Identify which cell holds the provided text, then report its (x, y) central coordinate. 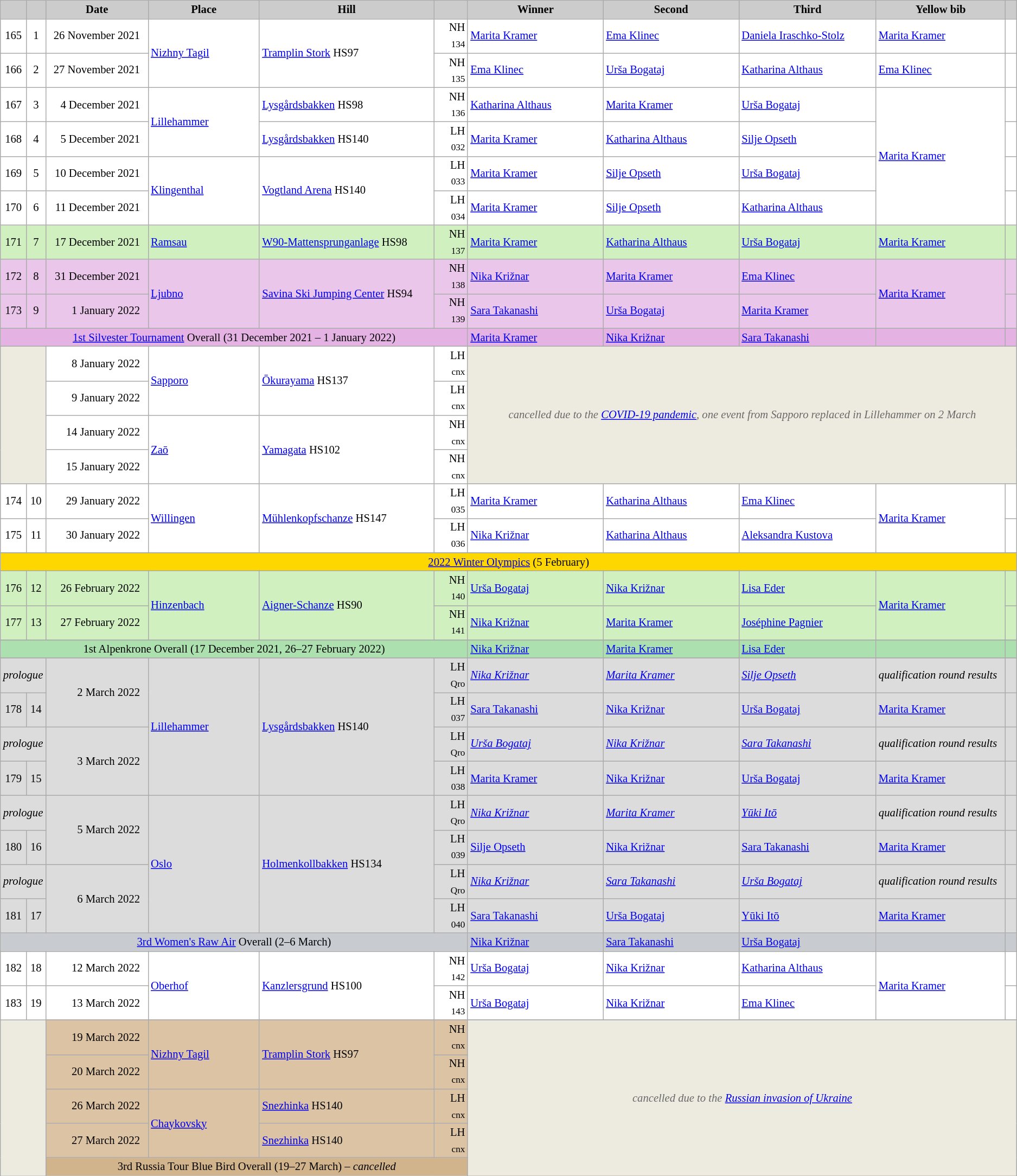
Place (204, 9)
Third (807, 9)
9 January 2022 (97, 398)
Lysgårdsbakken HS98 (347, 104)
NH 138 (451, 277)
20 March 2022 (97, 1072)
Kanzlersgrund HS100 (347, 986)
170 (14, 207)
18 (36, 969)
12 (36, 588)
1 January 2022 (97, 310)
166 (14, 71)
14 January 2022 (97, 432)
NH 141 (451, 623)
Winner (535, 9)
26 March 2022 (97, 1105)
NH 135 (451, 71)
LH 033 (451, 174)
5 (36, 174)
173 (14, 310)
14 (36, 710)
Aleksandra Kustova (807, 535)
169 (14, 174)
Yamagata HS102 (347, 449)
17 (36, 916)
2022 Winter Olympics (5 February) (509, 562)
2 March 2022 (97, 692)
167 (14, 104)
180 (14, 847)
LH 040 (451, 916)
Yellow bib (941, 9)
6 (36, 207)
Joséphine Pagnier (807, 623)
Hinzenbach (204, 605)
NH 140 (451, 588)
12 March 2022 (97, 969)
LH 034 (451, 207)
Ljubno (204, 294)
174 (14, 501)
LH 032 (451, 139)
182 (14, 969)
NH 139 (451, 310)
5 December 2021 (97, 139)
30 January 2022 (97, 535)
15 (36, 778)
176 (14, 588)
13 March 2022 (97, 1002)
Mühlenkopfschanze HS147 (347, 519)
6 March 2022 (97, 898)
26 February 2022 (97, 588)
15 January 2022 (97, 466)
11 (36, 535)
Klingenthal (204, 191)
Vogtland Arena HS140 (347, 191)
3 March 2022 (97, 762)
NH 137 (451, 242)
171 (14, 242)
Holmenkollbakken HS134 (347, 864)
17 December 2021 (97, 242)
168 (14, 139)
2 (36, 71)
3rd Russia Tour Blue Bird Overall (19–27 March) – cancelled (257, 1167)
Aigner-Schanze HS90 (347, 605)
27 November 2021 (97, 71)
13 (36, 623)
Zaō (204, 449)
19 (36, 1002)
NH 136 (451, 104)
26 November 2021 (97, 36)
165 (14, 36)
8 January 2022 (97, 363)
178 (14, 710)
27 February 2022 (97, 623)
Hill (347, 9)
10 December 2021 (97, 174)
1 (36, 36)
16 (36, 847)
31 December 2021 (97, 277)
183 (14, 1002)
Ramsau (204, 242)
179 (14, 778)
10 (36, 501)
3rd Women's Raw Air Overall (2–6 March) (234, 942)
Daniela Iraschko-Stolz (807, 36)
LH 037 (451, 710)
LH 038 (451, 778)
Willingen (204, 519)
4 December 2021 (97, 104)
Oslo (204, 864)
cancelled due to the Russian invasion of Ukraine (742, 1098)
Sapporo (204, 381)
NH 134 (451, 36)
Savina Ski Jumping Center HS94 (347, 294)
Date (97, 9)
LH 039 (451, 847)
Second (671, 9)
NH 143 (451, 1002)
19 March 2022 (97, 1037)
Oberhof (204, 986)
177 (14, 623)
7 (36, 242)
1st Silvester Tournament Overall (31 December 2021 – 1 January 2022) (234, 337)
cancelled due to the COVID-19 pandemic, one event from Sapporo replaced in Lillehammer on 2 March (742, 415)
W90-Mattensprunganlage HS98 (347, 242)
NH 142 (451, 969)
Chaykovsky (204, 1123)
LH 035 (451, 501)
3 (36, 104)
181 (14, 916)
5 March 2022 (97, 830)
9 (36, 310)
175 (14, 535)
27 March 2022 (97, 1140)
172 (14, 277)
11 December 2021 (97, 207)
4 (36, 139)
29 January 2022 (97, 501)
LH 036 (451, 535)
Ōkurayama HS137 (347, 381)
8 (36, 277)
1st Alpenkrone Overall (17 December 2021, 26–27 February 2022) (234, 649)
